Search for the cell housing the specified text and yield its [x, y] center coordinate. 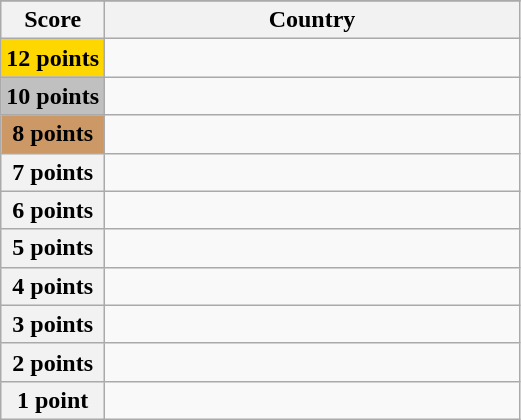
Country [312, 20]
2 points [53, 362]
8 points [53, 134]
5 points [53, 248]
7 points [53, 172]
3 points [53, 324]
12 points [53, 58]
6 points [53, 210]
1 point [53, 400]
10 points [53, 96]
Score [53, 20]
4 points [53, 286]
